For the text-containing cell, return its midpoint in (x, y) coordinate format. 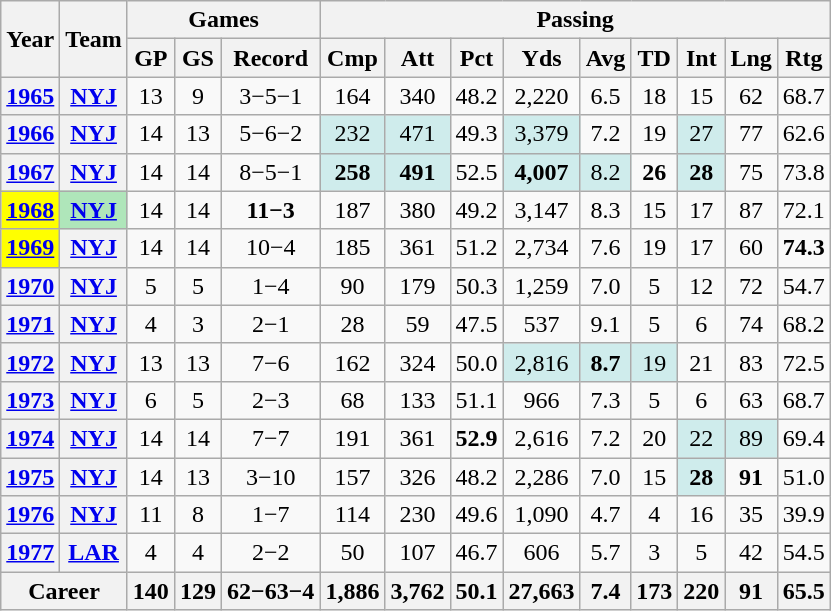
Yds (542, 58)
2−1 (270, 324)
46.7 (476, 553)
1971 (30, 324)
49.2 (476, 210)
11−3 (270, 210)
50.0 (476, 362)
35 (751, 515)
Games (224, 20)
50 (352, 553)
133 (418, 400)
1967 (30, 172)
21 (702, 362)
114 (352, 515)
50.3 (476, 286)
27,663 (542, 591)
187 (352, 210)
42 (751, 553)
TD (654, 58)
107 (418, 553)
Cmp (352, 58)
7.6 (606, 248)
2−2 (270, 553)
340 (418, 96)
Record (270, 58)
4,007 (542, 172)
12 (702, 286)
1966 (30, 134)
52.5 (476, 172)
7−7 (270, 438)
491 (418, 172)
39.9 (804, 515)
22 (702, 438)
4.7 (606, 515)
164 (352, 96)
1−4 (270, 286)
20 (654, 438)
258 (352, 172)
324 (418, 362)
72 (751, 286)
60 (751, 248)
8−5−1 (270, 172)
966 (542, 400)
62.6 (804, 134)
Lng (751, 58)
68.2 (804, 324)
11 (150, 515)
6.5 (606, 96)
62 (751, 96)
191 (352, 438)
89 (751, 438)
9.1 (606, 324)
2,286 (542, 477)
75 (751, 172)
68 (352, 400)
83 (751, 362)
179 (418, 286)
16 (702, 515)
51.2 (476, 248)
2−3 (270, 400)
1969 (30, 248)
51.1 (476, 400)
1,259 (542, 286)
65.5 (804, 591)
49.3 (476, 134)
50.1 (476, 591)
157 (352, 477)
9 (198, 96)
5.7 (606, 553)
59 (418, 324)
27 (702, 134)
Pct (476, 58)
1965 (30, 96)
Year (30, 39)
Rtg (804, 58)
1974 (30, 438)
1968 (30, 210)
8.3 (606, 210)
1977 (30, 553)
2,816 (542, 362)
54.7 (804, 286)
7−6 (270, 362)
606 (542, 553)
51.0 (804, 477)
2,220 (542, 96)
72.5 (804, 362)
140 (150, 591)
1,886 (352, 591)
3,762 (418, 591)
185 (352, 248)
Career (64, 591)
54.5 (804, 553)
2,734 (542, 248)
1973 (30, 400)
62−63−4 (270, 591)
26 (654, 172)
73.8 (804, 172)
230 (418, 515)
49.6 (476, 515)
7.3 (606, 400)
74.3 (804, 248)
3,379 (542, 134)
1972 (30, 362)
Avg (606, 58)
220 (702, 591)
Int (702, 58)
8 (198, 515)
87 (751, 210)
72.1 (804, 210)
7.4 (606, 591)
5−6−2 (270, 134)
1,090 (542, 515)
471 (418, 134)
3−10 (270, 477)
3−5−1 (270, 96)
18 (654, 96)
173 (654, 591)
2,616 (542, 438)
10−4 (270, 248)
Passing (575, 20)
326 (418, 477)
Att (418, 58)
3,147 (542, 210)
77 (751, 134)
1975 (30, 477)
52.9 (476, 438)
69.4 (804, 438)
162 (352, 362)
8.7 (606, 362)
1976 (30, 515)
129 (198, 591)
GS (198, 58)
1−7 (270, 515)
63 (751, 400)
537 (542, 324)
1970 (30, 286)
90 (352, 286)
74 (751, 324)
47.5 (476, 324)
GP (150, 58)
232 (352, 134)
8.2 (606, 172)
Team (94, 39)
LAR (94, 553)
380 (418, 210)
